Extract the (X, Y) coordinate from the center of the cell holding the provided text.  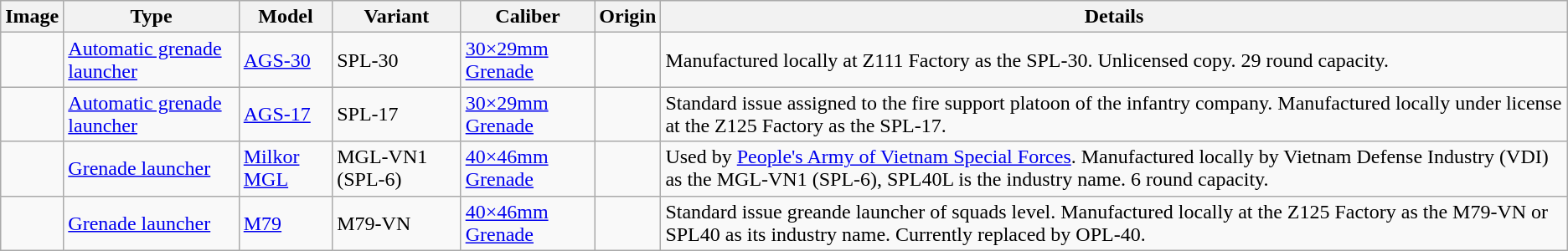
Origin (628, 17)
Caliber (528, 17)
SPL-30 (397, 60)
M79 (285, 223)
AGS-17 (285, 114)
Type (151, 17)
AGS-30 (285, 60)
Standard issue assigned to the fire support platoon of the infantry company. Manufactured locally under license at the Z125 Factory as the SPL-17. (1114, 114)
Model (285, 17)
Image (32, 17)
M79-VN (397, 223)
Milkor MGL (285, 169)
Manufactured locally at Z111 Factory as the SPL-30. Unlicensed copy. 29 round capacity. (1114, 60)
Details (1114, 17)
SPL-17 (397, 114)
MGL-VN1 (SPL-6) (397, 169)
Variant (397, 17)
